Search for the cell housing the specified text and yield its [X, Y] center coordinate. 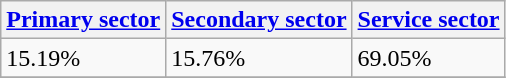
15.19% [84, 58]
Secondary sector [259, 20]
Service sector [428, 20]
15.76% [259, 58]
69.05% [428, 58]
Primary sector [84, 20]
